Locate the cell with the specified text and output its (X, Y) center coordinate. 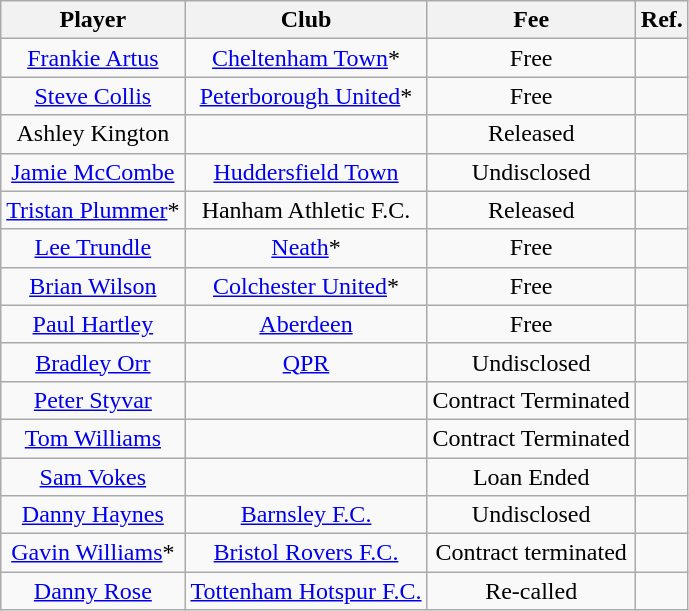
Cheltenham Town* (306, 58)
Paul Hartley (93, 324)
Huddersfield Town (306, 172)
Steve Collis (93, 96)
Tristan Plummer* (93, 210)
Danny Haynes (93, 515)
Colchester United* (306, 286)
Club (306, 20)
Sam Vokes (93, 477)
Ref. (662, 20)
Frankie Artus (93, 58)
Peterborough United* (306, 96)
Re-called (531, 591)
Player (93, 20)
Peter Styvar (93, 400)
Loan Ended (531, 477)
Aberdeen (306, 324)
QPR (306, 362)
Bristol Rovers F.C. (306, 553)
Hanham Athletic F.C. (306, 210)
Brian Wilson (93, 286)
Gavin Williams* (93, 553)
Neath* (306, 248)
Tottenham Hotspur F.C. (306, 591)
Jamie McCombe (93, 172)
Contract terminated (531, 553)
Tom Williams (93, 438)
Bradley Orr (93, 362)
Lee Trundle (93, 248)
Barnsley F.C. (306, 515)
Fee (531, 20)
Ashley Kington (93, 134)
Danny Rose (93, 591)
